Scan for the cell matching the given text and deliver its [x, y] coordinate at center. 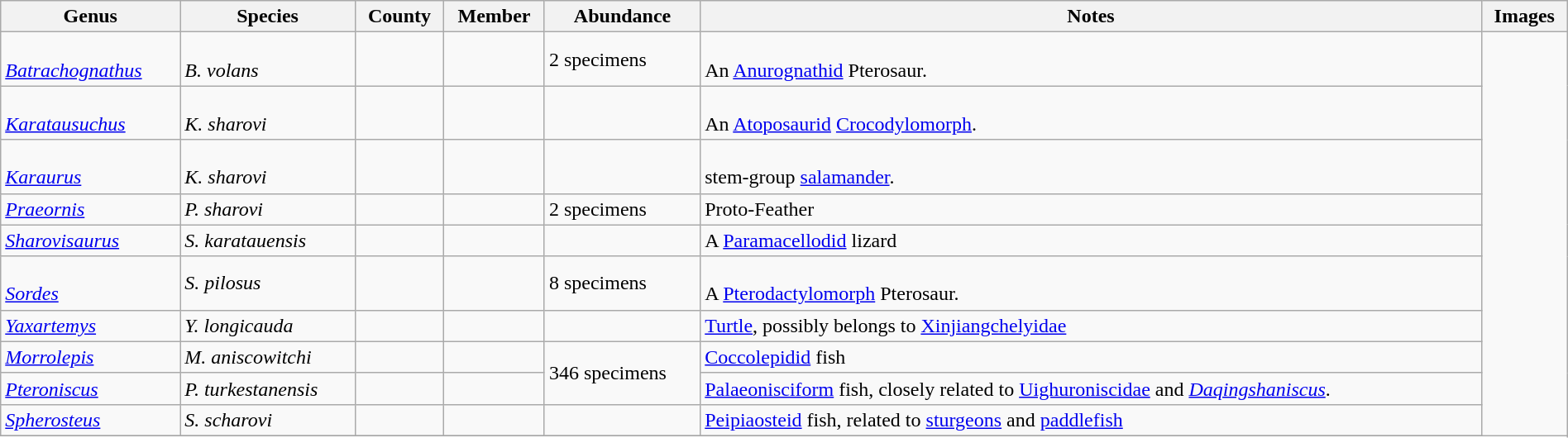
8 specimens [622, 283]
Pteroniscus [91, 388]
346 specimens [622, 373]
Sordes [91, 283]
stem-group salamander. [1092, 167]
Batrachognathus [91, 60]
Y. longicauda [268, 326]
S. scharovi [268, 420]
An Anurognathid Pterosaur. [1092, 60]
Karaurus [91, 167]
Morrolepis [91, 357]
M. aniscowitchi [268, 357]
Coccolepidid fish [1092, 357]
County [399, 17]
Notes [1092, 17]
Images [1524, 17]
S. karatauensis [268, 240]
Peipiaosteid fish, related to sturgeons and paddlefish [1092, 420]
P. turkestanensis [268, 388]
Sharovisaurus [91, 240]
B. volans [268, 60]
Species [268, 17]
S. pilosus [268, 283]
P. sharovi [268, 209]
Member [495, 17]
A Pterodactylomorph Pterosaur. [1092, 283]
Yaxartemys [91, 326]
Abundance [622, 17]
Praeornis [91, 209]
Palaeonisciform fish, closely related to Uighuroniscidae and Daqingshaniscus. [1092, 388]
A Paramacellodid lizard [1092, 240]
Proto-Feather [1092, 209]
An Atoposaurid Crocodylomorph. [1092, 112]
Turtle, possibly belongs to Xinjiangchelyidae [1092, 326]
Karatausuchus [91, 112]
Genus [91, 17]
Spherosteus [91, 420]
